Identify which cell holds the provided text, then report its [X, Y] central coordinate. 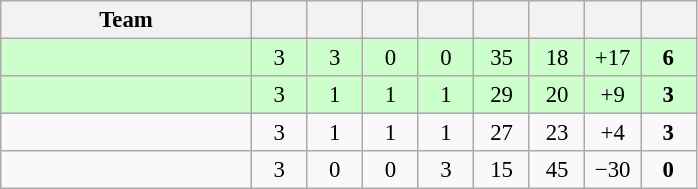
20 [557, 95]
6 [668, 58]
Team [126, 20]
18 [557, 58]
+17 [613, 58]
35 [502, 58]
−30 [613, 170]
15 [502, 170]
27 [502, 133]
45 [557, 170]
23 [557, 133]
+9 [613, 95]
29 [502, 95]
+4 [613, 133]
